Extract the [x, y] coordinate from the center of the cell holding the provided text.  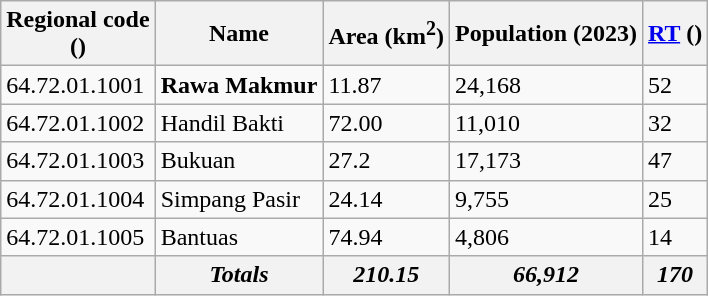
64.72.01.1004 [78, 199]
RT () [676, 34]
24,168 [546, 85]
Area (km2) [386, 34]
24.14 [386, 199]
27.2 [386, 161]
25 [676, 199]
Bukuan [239, 161]
210.15 [386, 275]
32 [676, 123]
Bantuas [239, 237]
64.72.01.1003 [78, 161]
52 [676, 85]
11,010 [546, 123]
11.87 [386, 85]
74.94 [386, 237]
Regional code() [78, 34]
9,755 [546, 199]
Population (2023) [546, 34]
47 [676, 161]
64.72.01.1005 [78, 237]
Totals [239, 275]
66,912 [546, 275]
17,173 [546, 161]
Handil Bakti [239, 123]
72.00 [386, 123]
64.72.01.1001 [78, 85]
14 [676, 237]
Simpang Pasir [239, 199]
Name [239, 34]
170 [676, 275]
64.72.01.1002 [78, 123]
Rawa Makmur [239, 85]
4,806 [546, 237]
